Detect which cell encompasses the target text, then output its [x, y] center coordinate. 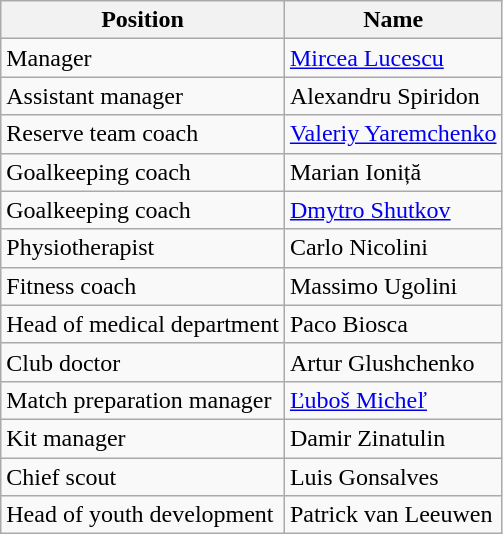
Head of medical department [143, 324]
Fitness coach [143, 286]
Damir Zinatulin [393, 438]
Club doctor [143, 362]
Artur Glushchenko [393, 362]
Manager [143, 58]
Paco Biosca [393, 324]
Carlo Nicolini [393, 248]
Physiotherapist [143, 248]
Position [143, 20]
Luis Gonsalves [393, 477]
Valeriy Yaremchenko [393, 134]
Ľuboš Micheľ [393, 400]
Name [393, 20]
Match preparation manager [143, 400]
Kit manager [143, 438]
Reserve team coach [143, 134]
Dmytro Shutkov [393, 210]
Mircea Lucescu [393, 58]
Patrick van Leeuwen [393, 515]
Assistant manager [143, 96]
Massimo Ugolini [393, 286]
Marian Ioniță [393, 172]
Chief scout [143, 477]
Alexandru Spiridon [393, 96]
Head of youth development [143, 515]
